Locate the cell with the specified text and output its (x, y) center coordinate. 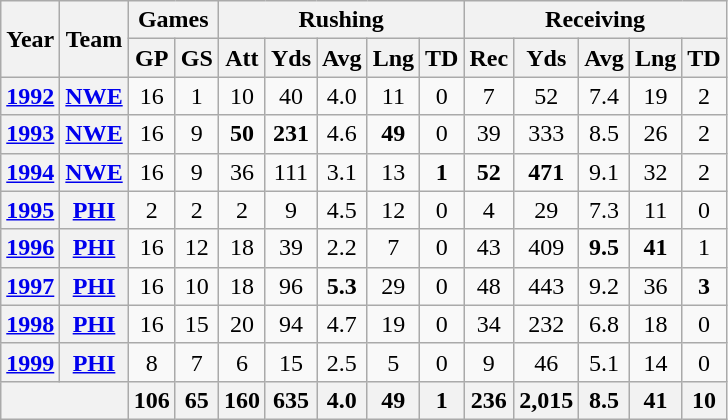
43 (489, 248)
GP (152, 58)
GS (196, 58)
20 (242, 324)
9.5 (604, 248)
4.6 (342, 134)
1997 (30, 286)
48 (489, 286)
Receiving (595, 20)
34 (489, 324)
2.5 (342, 362)
13 (393, 172)
Year (30, 39)
9.2 (604, 286)
4.5 (342, 210)
106 (152, 400)
Rec (489, 58)
2,015 (546, 400)
32 (655, 172)
409 (546, 248)
111 (290, 172)
14 (655, 362)
7.3 (604, 210)
7.4 (604, 96)
Games (173, 20)
443 (546, 286)
1994 (30, 172)
9.1 (604, 172)
96 (290, 286)
65 (196, 400)
236 (489, 400)
50 (242, 134)
Team (94, 39)
6.8 (604, 324)
471 (546, 172)
40 (290, 96)
4 (489, 210)
1999 (30, 362)
4.7 (342, 324)
232 (546, 324)
3 (704, 286)
5 (393, 362)
8 (152, 362)
5.3 (342, 286)
1992 (30, 96)
635 (290, 400)
1995 (30, 210)
Att (242, 58)
3.1 (342, 172)
231 (290, 134)
Rushing (341, 20)
94 (290, 324)
26 (655, 134)
5.1 (604, 362)
160 (242, 400)
1996 (30, 248)
46 (546, 362)
1998 (30, 324)
333 (546, 134)
6 (242, 362)
1993 (30, 134)
2.2 (342, 248)
